Capture the cell that displays the provided text and extract its (x, y) central coordinate. 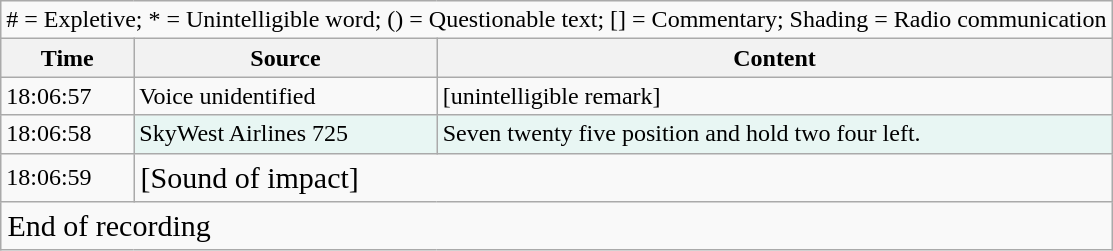
SkyWest Airlines 725 (286, 134)
18:06:58 (68, 134)
Content (774, 58)
18:06:59 (68, 177)
Voice unidentified (286, 96)
Seven twenty five position and hold two four left. (774, 134)
[Sound of impact] (623, 177)
18:06:57 (68, 96)
[unintelligible remark] (774, 96)
End of recording (556, 225)
# = Expletive; * = Unintelligible word; () = Questionable text; [] = Commentary; Shading = Radio communication (556, 20)
Time (68, 58)
Source (286, 58)
